Scan for the cell matching the given text and deliver its [X, Y] coordinate at center. 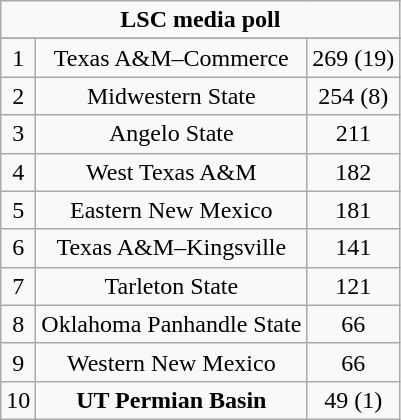
UT Permian Basin [172, 400]
4 [18, 172]
2 [18, 96]
49 (1) [354, 400]
Midwestern State [172, 96]
211 [354, 134]
181 [354, 210]
182 [354, 172]
269 (19) [354, 58]
254 (8) [354, 96]
9 [18, 362]
141 [354, 248]
Texas A&M–Commerce [172, 58]
3 [18, 134]
1 [18, 58]
6 [18, 248]
8 [18, 324]
7 [18, 286]
10 [18, 400]
121 [354, 286]
Eastern New Mexico [172, 210]
West Texas A&M [172, 172]
LSC media poll [200, 20]
Texas A&M–Kingsville [172, 248]
Angelo State [172, 134]
Western New Mexico [172, 362]
Oklahoma Panhandle State [172, 324]
Tarleton State [172, 286]
5 [18, 210]
